Search for the cell housing the specified text and yield its [X, Y] center coordinate. 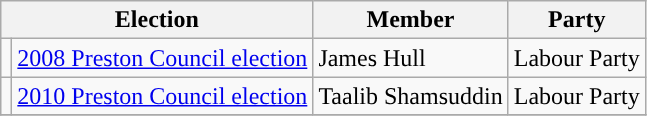
Party [576, 20]
James Hull [410, 58]
Taalib Shamsuddin [410, 96]
Election [157, 20]
2008 Preston Council election [162, 58]
Member [410, 20]
2010 Preston Council election [162, 96]
